Return the [x, y] coordinate for the center point of the cell that contains the specified text.  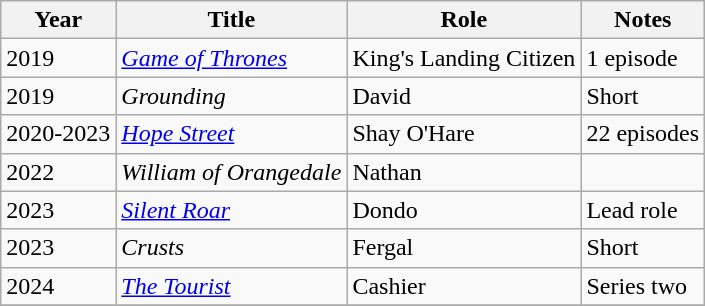
Game of Thrones [232, 58]
Year [58, 20]
William of Orangedale [232, 172]
2022 [58, 172]
Cashier [464, 286]
2024 [58, 286]
Hope Street [232, 134]
David [464, 96]
Series two [643, 286]
Title [232, 20]
King's Landing Citizen [464, 58]
Grounding [232, 96]
1 episode [643, 58]
The Tourist [232, 286]
Dondo [464, 210]
22 episodes [643, 134]
Shay O'Hare [464, 134]
2020-2023 [58, 134]
Notes [643, 20]
Lead role [643, 210]
Crusts [232, 248]
Role [464, 20]
Fergal [464, 248]
Nathan [464, 172]
Silent Roar [232, 210]
